Output the (X, Y) coordinate of the center of the cell containing the given text.  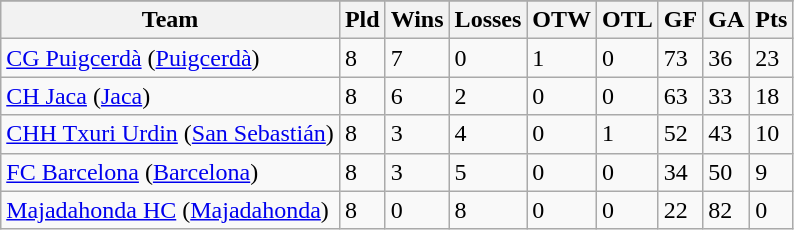
23 (772, 58)
82 (726, 210)
34 (680, 172)
4 (488, 134)
CH Jaca (Jaca) (170, 96)
Wins (417, 20)
CG Puigcerdà (Puigcerdà) (170, 58)
10 (772, 134)
6 (417, 96)
Losses (488, 20)
Pld (362, 20)
7 (417, 58)
18 (772, 96)
OTL (628, 20)
9 (772, 172)
52 (680, 134)
50 (726, 172)
2 (488, 96)
43 (726, 134)
5 (488, 172)
GA (726, 20)
Majadahonda HC (Majadahonda) (170, 210)
73 (680, 58)
36 (726, 58)
22 (680, 210)
Team (170, 20)
CHH Txuri Urdin (San Sebastián) (170, 134)
33 (726, 96)
Pts (772, 20)
63 (680, 96)
GF (680, 20)
OTW (562, 20)
FC Barcelona (Barcelona) (170, 172)
